Scan for the cell matching the given text and deliver its (X, Y) coordinate at center. 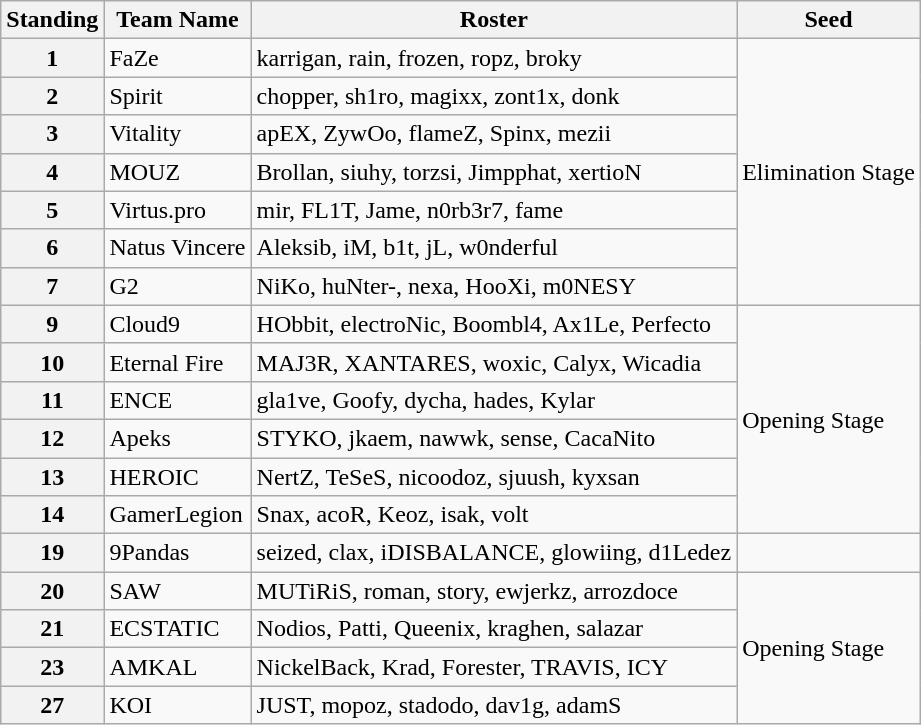
Aleksib, iM, b1t, jL, w0nderful (494, 248)
MOUZ (178, 172)
Nodios, Patti, Queenix, kraghen, salazar (494, 629)
13 (52, 477)
AMKAL (178, 667)
1 (52, 58)
seized, clax, iDISBALANCE, glowiing, d1Ledez (494, 553)
FaZe (178, 58)
NickelBack, Krad, Forester, TRAVIS, ICY (494, 667)
Standing (52, 20)
JUST, mopoz, stadodo, dav1g, adamS (494, 705)
Eternal Fire (178, 362)
10 (52, 362)
9 (52, 324)
Spirit (178, 96)
9Pandas (178, 553)
mir, FL1T, Jame, n0rb3r7, fame (494, 210)
14 (52, 515)
Elimination Stage (829, 172)
GamerLegion (178, 515)
2 (52, 96)
4 (52, 172)
27 (52, 705)
MUTiRiS, roman, story, ewjerkz, arrozdoce (494, 591)
Snax, acoR, Keoz, isak, volt (494, 515)
MAJ3R, XANTARES, woxic, Calyx, Wicadia (494, 362)
STYKO, jkaem, nawwk, sense, CacaNito (494, 438)
G2 (178, 286)
HEROIC (178, 477)
20 (52, 591)
19 (52, 553)
karrigan, rain, frozen, ropz, broky (494, 58)
NiKo, huNter-, nexa, HooXi, m0NESY (494, 286)
Natus Vincere (178, 248)
apEX, ZywOo, flameZ, Spinx, mezii (494, 134)
12 (52, 438)
6 (52, 248)
ENCE (178, 400)
gla1ve, Goofy, dycha, hades, Kylar (494, 400)
Roster (494, 20)
Virtus.pro (178, 210)
HObbit, electroNic, Boombl4, Ax1Le, Perfecto (494, 324)
chopper, sh1ro, magixx, zont1x, donk (494, 96)
23 (52, 667)
SAW (178, 591)
11 (52, 400)
ECSTATIC (178, 629)
Team Name (178, 20)
7 (52, 286)
Seed (829, 20)
21 (52, 629)
Apeks (178, 438)
Brollan, siuhy, torzsi, Jimpphat, xertioN (494, 172)
Cloud9 (178, 324)
3 (52, 134)
Vitality (178, 134)
KOI (178, 705)
5 (52, 210)
NertZ, TeSeS, nicoodoz, sjuush, kyxsan (494, 477)
